Locate the cell with the specified text and output its [x, y] center coordinate. 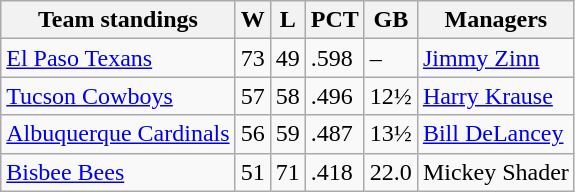
49 [288, 58]
.418 [334, 172]
13½ [390, 134]
W [252, 20]
57 [252, 96]
22.0 [390, 172]
.598 [334, 58]
56 [252, 134]
12½ [390, 96]
Bisbee Bees [118, 172]
Mickey Shader [496, 172]
Jimmy Zinn [496, 58]
.496 [334, 96]
PCT [334, 20]
73 [252, 58]
Tucson Cowboys [118, 96]
Team standings [118, 20]
Managers [496, 20]
71 [288, 172]
El Paso Texans [118, 58]
Albuquerque Cardinals [118, 134]
Harry Krause [496, 96]
51 [252, 172]
58 [288, 96]
GB [390, 20]
– [390, 58]
Bill DeLancey [496, 134]
L [288, 20]
59 [288, 134]
.487 [334, 134]
